Extract the (X, Y) coordinate from the center of the cell holding the provided text.  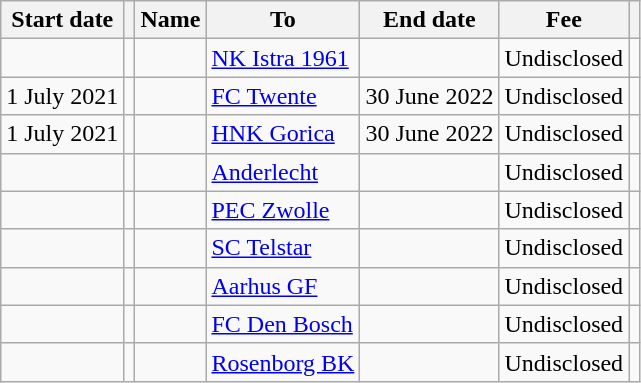
End date (430, 20)
FC Den Bosch (283, 324)
Rosenborg BK (283, 362)
Aarhus GF (283, 286)
Name (170, 20)
PEC Zwolle (283, 210)
Anderlecht (283, 172)
Start date (62, 20)
FC Twente (283, 96)
HNK Gorica (283, 134)
NK Istra 1961 (283, 58)
Fee (564, 20)
To (283, 20)
SC Telstar (283, 248)
